For the text-containing cell, return its midpoint in [X, Y] coordinate format. 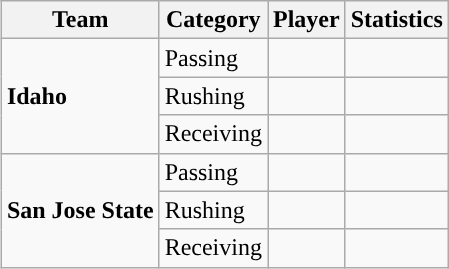
San Jose State [80, 210]
Idaho [80, 96]
Player [307, 20]
Team [80, 20]
Statistics [396, 20]
Category [213, 20]
